Detect which cell encompasses the target text, then output its [X, Y] center coordinate. 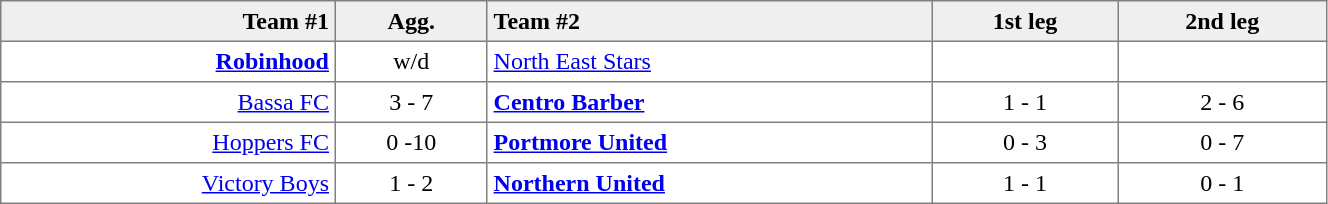
Hoppers FC [168, 142]
Victory Boys [168, 183]
Team #1 [168, 21]
Agg. [412, 21]
North East Stars [710, 61]
0 -10 [412, 142]
Northern United [710, 183]
Bassa FC [168, 102]
w/d [412, 61]
0 - 3 [1025, 142]
Centro Barber [710, 102]
Portmore United [710, 142]
2 - 6 [1222, 102]
Team #2 [710, 21]
1st leg [1025, 21]
2nd leg [1222, 21]
1 - 2 [412, 183]
3 - 7 [412, 102]
0 - 1 [1222, 183]
Robinhood [168, 61]
0 - 7 [1222, 142]
